Provide the (x, y) coordinate of the cell's center where the given text is located.  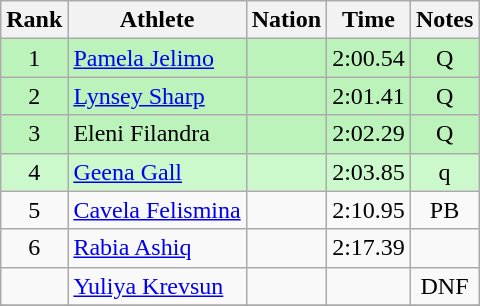
Notes (444, 20)
2 (34, 96)
Yuliya Krevsun (157, 286)
2:17.39 (369, 248)
2:00.54 (369, 58)
2:01.41 (369, 96)
5 (34, 210)
Geena Gall (157, 172)
Lynsey Sharp (157, 96)
6 (34, 248)
Athlete (157, 20)
2:03.85 (369, 172)
Rank (34, 20)
1 (34, 58)
PB (444, 210)
DNF (444, 286)
2:10.95 (369, 210)
Eleni Filandra (157, 134)
2:02.29 (369, 134)
Nation (286, 20)
4 (34, 172)
3 (34, 134)
Rabia Ashiq (157, 248)
Cavela Felismina (157, 210)
Pamela Jelimo (157, 58)
q (444, 172)
Time (369, 20)
